From the cell containing the given text, extract its center point as (X, Y) coordinate. 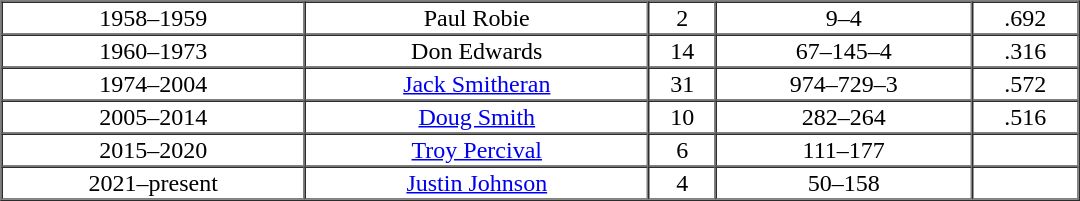
Justin Johnson (477, 182)
2005–2014 (154, 116)
.516 (1026, 116)
974–729–3 (844, 84)
67–145–4 (844, 50)
31 (682, 84)
Jack Smitheran (477, 84)
2021–present (154, 182)
2015–2020 (154, 150)
10 (682, 116)
2 (682, 18)
Troy Percival (477, 150)
6 (682, 150)
14 (682, 50)
9–4 (844, 18)
.316 (1026, 50)
282–264 (844, 116)
50–158 (844, 182)
1974–2004 (154, 84)
.572 (1026, 84)
111–177 (844, 150)
Don Edwards (477, 50)
1960–1973 (154, 50)
4 (682, 182)
Doug Smith (477, 116)
1958–1959 (154, 18)
.692 (1026, 18)
Paul Robie (477, 18)
